From the cell containing the given text, extract its center point as [X, Y] coordinate. 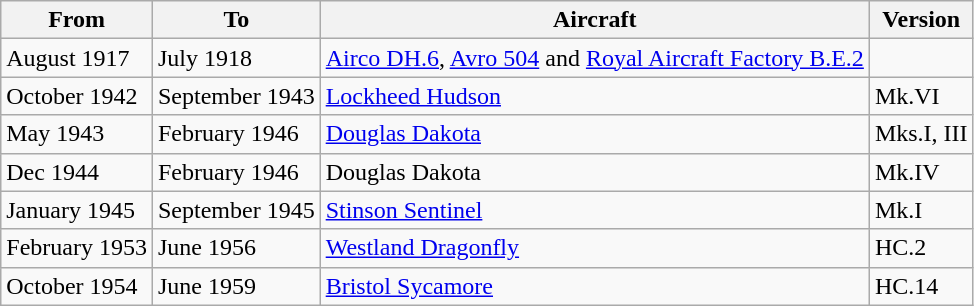
Stinson Sentinel [594, 210]
September 1943 [236, 96]
From [77, 20]
June 1959 [236, 286]
October 1954 [77, 286]
Westland Dragonfly [594, 248]
January 1945 [77, 210]
October 1942 [77, 96]
Dec 1944 [77, 172]
HC.2 [921, 248]
June 1956 [236, 248]
Version [921, 20]
February 1953 [77, 248]
HC.14 [921, 286]
Mks.I, III [921, 134]
To [236, 20]
Aircraft [594, 20]
Lockheed Hudson [594, 96]
Mk.I [921, 210]
July 1918 [236, 58]
May 1943 [77, 134]
September 1945 [236, 210]
Airco DH.6, Avro 504 and Royal Aircraft Factory B.E.2 [594, 58]
Mk.IV [921, 172]
Bristol Sycamore [594, 286]
Mk.VI [921, 96]
August 1917 [77, 58]
